Return (X, Y) of the center of cell containing provided text 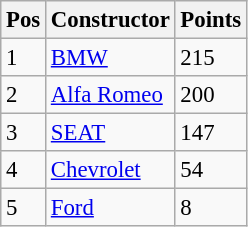
Points (210, 20)
54 (210, 170)
1 (24, 58)
5 (24, 208)
2 (24, 95)
4 (24, 170)
Pos (24, 20)
Constructor (111, 20)
Ford (111, 208)
3 (24, 133)
Alfa Romeo (111, 95)
SEAT (111, 133)
215 (210, 58)
Chevrolet (111, 170)
BMW (111, 58)
147 (210, 133)
8 (210, 208)
200 (210, 95)
